Return (X, Y) of the center of cell containing provided text 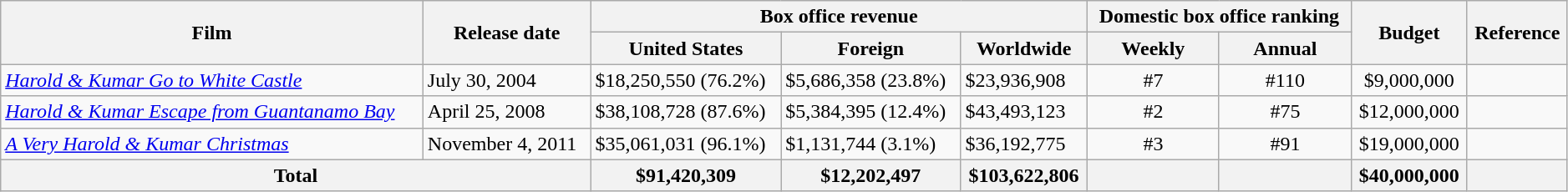
$5,686,358 (23.8%) (870, 80)
$91,420,309 (686, 175)
#75 (1285, 112)
$12,000,000 (1408, 112)
#91 (1285, 144)
Foreign (870, 48)
Worldwide (1024, 48)
April 25, 2008 (506, 112)
Release date (506, 33)
Harold & Kumar Escape from Guantanamo Bay (212, 112)
$5,384,395 (12.4%) (870, 112)
#2 (1153, 112)
$43,493,123 (1024, 112)
$18,250,550 (76.2%) (686, 80)
United States (686, 48)
A Very Harold & Kumar Christmas (212, 144)
$9,000,000 (1408, 80)
July 30, 2004 (506, 80)
#3 (1153, 144)
#7 (1153, 80)
Annual (1285, 48)
$1,131,744 (3.1%) (870, 144)
Box office revenue (839, 17)
$38,108,728 (87.6%) (686, 112)
Film (212, 33)
#110 (1285, 80)
Total (296, 175)
$36,192,775 (1024, 144)
Weekly (1153, 48)
Domestic box office ranking (1219, 17)
Harold & Kumar Go to White Castle (212, 80)
$40,000,000 (1408, 175)
$12,202,497 (870, 175)
Reference (1517, 33)
$23,936,908 (1024, 80)
Budget (1408, 33)
$103,622,806 (1024, 175)
$35,061,031 (96.1%) (686, 144)
November 4, 2011 (506, 144)
$19,000,000 (1408, 144)
